Provide the [x, y] coordinate of the cell's center where the given text is located.  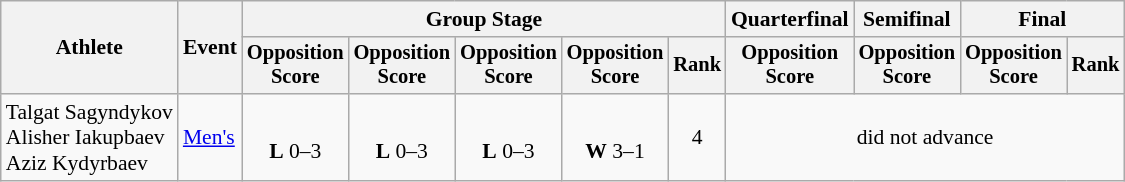
Quarterfinal [790, 19]
Final [1042, 19]
Semifinal [908, 19]
4 [697, 138]
Men's [210, 138]
Talgat SagyndykovAlisher IakupbaevAziz Kydyrbaev [90, 138]
W 3–1 [616, 138]
Group Stage [484, 19]
Event [210, 48]
did not advance [925, 138]
Athlete [90, 48]
